Locate the cell with the specified text and output its (x, y) center coordinate. 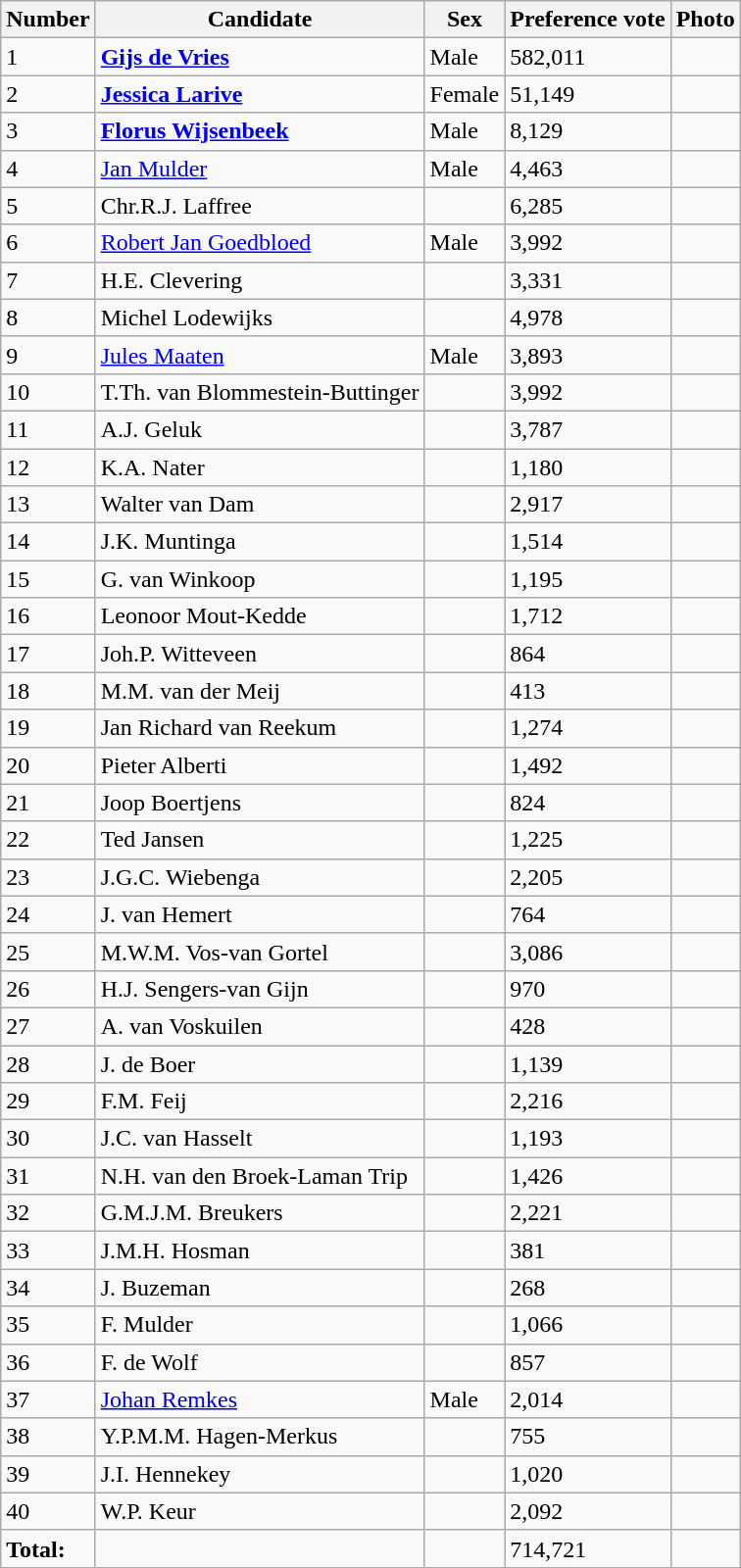
25 (48, 952)
A.J. Geluk (260, 429)
Johan Remkes (260, 1399)
M.W.M. Vos-van Gortel (260, 952)
12 (48, 467)
8 (48, 318)
13 (48, 505)
J. Buzeman (260, 1288)
Photo (706, 20)
Pieter Alberti (260, 765)
3,086 (588, 952)
29 (48, 1102)
Preference vote (588, 20)
F.M. Feij (260, 1102)
51,149 (588, 94)
Joop Boertjens (260, 803)
Y.P.M.M. Hagen-Merkus (260, 1437)
Sex (465, 20)
2,092 (588, 1511)
14 (48, 542)
W.P. Keur (260, 1511)
582,011 (588, 57)
K.A. Nater (260, 467)
22 (48, 840)
18 (48, 691)
7 (48, 280)
864 (588, 654)
3 (48, 131)
413 (588, 691)
2,917 (588, 505)
Chr.R.J. Laffree (260, 206)
1,274 (588, 728)
26 (48, 989)
Robert Jan Goedbloed (260, 243)
J.G.C. Wiebenga (260, 877)
4 (48, 169)
23 (48, 877)
33 (48, 1250)
39 (48, 1474)
857 (588, 1362)
4,978 (588, 318)
10 (48, 392)
J.M.H. Hosman (260, 1250)
9 (48, 355)
824 (588, 803)
6,285 (588, 206)
428 (588, 1026)
1 (48, 57)
1,492 (588, 765)
36 (48, 1362)
764 (588, 914)
A. van Voskuilen (260, 1026)
3,893 (588, 355)
32 (48, 1213)
35 (48, 1325)
M.M. van der Meij (260, 691)
Candidate (260, 20)
Jan Mulder (260, 169)
1,225 (588, 840)
3,787 (588, 429)
38 (48, 1437)
19 (48, 728)
Joh.P. Witteveen (260, 654)
1,712 (588, 616)
Walter van Dam (260, 505)
Jessica Larive (260, 94)
3,331 (588, 280)
714,721 (588, 1548)
Female (465, 94)
J.I. Hennekey (260, 1474)
1,193 (588, 1139)
27 (48, 1026)
1,180 (588, 467)
1,020 (588, 1474)
J.C. van Hasselt (260, 1139)
Number (48, 20)
17 (48, 654)
H.E. Clevering (260, 280)
F. de Wolf (260, 1362)
4,463 (588, 169)
2,221 (588, 1213)
1,514 (588, 542)
J. van Hemert (260, 914)
755 (588, 1437)
Jules Maaten (260, 355)
11 (48, 429)
2,216 (588, 1102)
37 (48, 1399)
1,139 (588, 1063)
J.K. Muntinga (260, 542)
970 (588, 989)
40 (48, 1511)
J. de Boer (260, 1063)
H.J. Sengers-van Gijn (260, 989)
34 (48, 1288)
Total: (48, 1548)
F. Mulder (260, 1325)
T.Th. van Blommestein-Buttinger (260, 392)
21 (48, 803)
2,205 (588, 877)
Michel Lodewijks (260, 318)
2 (48, 94)
1,066 (588, 1325)
5 (48, 206)
1,426 (588, 1176)
N.H. van den Broek-Laman Trip (260, 1176)
31 (48, 1176)
15 (48, 579)
268 (588, 1288)
16 (48, 616)
Gijs de Vries (260, 57)
Florus Wijsenbeek (260, 131)
Jan Richard van Reekum (260, 728)
381 (588, 1250)
20 (48, 765)
G.M.J.M. Breukers (260, 1213)
2,014 (588, 1399)
8,129 (588, 131)
Leonoor Mout-Kedde (260, 616)
28 (48, 1063)
24 (48, 914)
1,195 (588, 579)
G. van Winkoop (260, 579)
Ted Jansen (260, 840)
6 (48, 243)
30 (48, 1139)
